Pinpoint the cell where the given text exists, returning its (X, Y) midpoint coordinate. 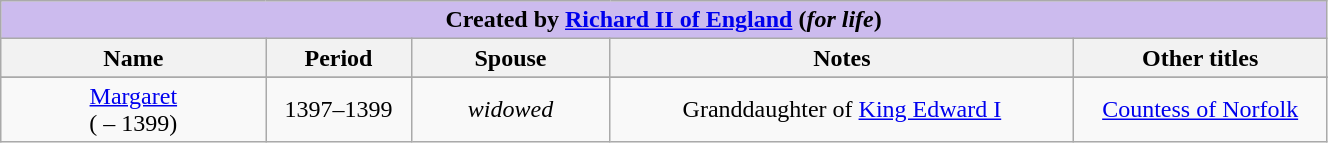
Margaret( – 1399) (134, 110)
Name (134, 58)
1397–1399 (338, 110)
Created by Richard II of England (for life) (664, 20)
Period (338, 58)
Granddaughter of King Edward I (842, 110)
widowed (510, 110)
Spouse (510, 58)
Other titles (1200, 58)
Countess of Norfolk (1200, 110)
Notes (842, 58)
